Detect which cell encompasses the target text, then output its [X, Y] center coordinate. 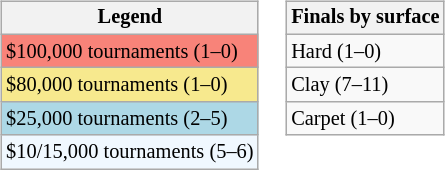
Hard (1–0) [365, 51]
$10/15,000 tournaments (5–6) [130, 152]
Legend [130, 18]
Carpet (1–0) [365, 119]
Finals by surface [365, 18]
$100,000 tournaments (1–0) [130, 51]
$80,000 tournaments (1–0) [130, 85]
Clay (7–11) [365, 85]
$25,000 tournaments (2–5) [130, 119]
